Pinpoint the cell where the given text exists, returning its [x, y] midpoint coordinate. 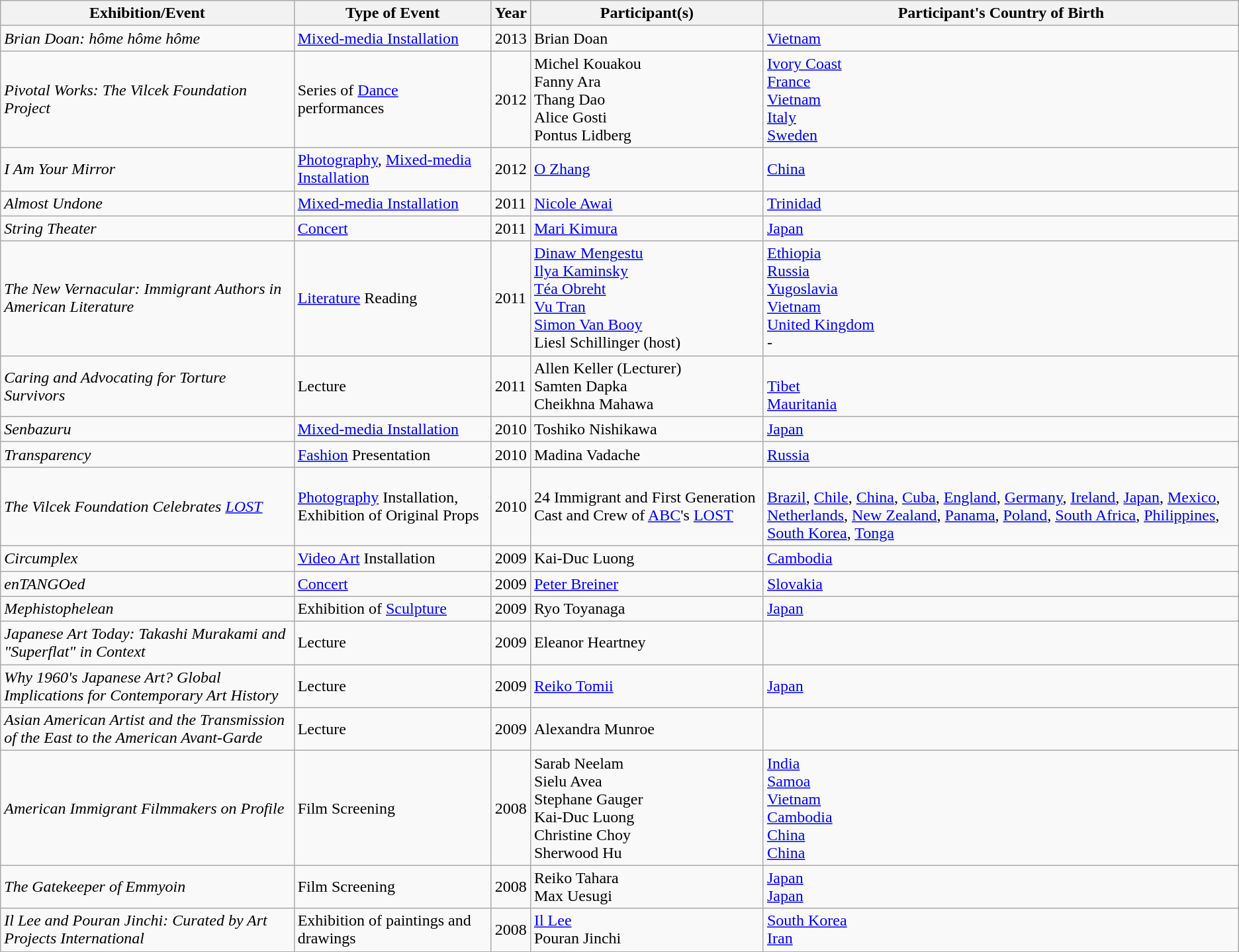
2013 [511, 38]
Dinaw MengestuIlya KaminskyTéa ObrehtVu Tran Simon Van BooyLiesl Schillinger (host) [647, 298]
Exhibition of paintings and drawings [392, 929]
Participant's Country of Birth [1001, 13]
Literature Reading [392, 298]
EthiopiaRussiaYugoslaviaVietnamUnited Kingdom- [1001, 298]
South KoreaIran [1001, 929]
Video Art Installation [392, 558]
I Am Your Mirror [147, 169]
String Theater [147, 228]
Brian Doan: hôme hôme hôme [147, 38]
Michel KouakouFanny AraThang DaoAlice GostiPontus Lidberg [647, 99]
enTANGOed [147, 583]
Reiko Tomii [647, 686]
Pivotal Works: The Vilcek Foundation Project [147, 99]
Cambodia [1001, 558]
Photography Installation, Exhibition of Original Props [392, 506]
Exhibition/Event [147, 13]
Year [511, 13]
Type of Event [392, 13]
American Immigrant Filmmakers on Profile [147, 808]
Brian Doan [647, 38]
Vietnam [1001, 38]
Il LeePouran Jinchi [647, 929]
Kai-Duc Luong [647, 558]
Toshiko Nishikawa [647, 429]
TibetMauritania [1001, 386]
Japanese Art Today: Takashi Murakami and "Superflat" in Context [147, 643]
Participant(s) [647, 13]
Trinidad [1001, 203]
Photography, Mixed-media Installation [392, 169]
Eleanor Heartney [647, 643]
Il Lee and Pouran Jinchi: Curated by Art Projects International [147, 929]
Circumplex [147, 558]
Russia [1001, 454]
The New Vernacular: Immigrant Authors in American Literature [147, 298]
IndiaSamoaVietnamCambodiaChinaChina [1001, 808]
The Vilcek Foundation Celebrates LOST [147, 506]
Caring and Advocating for Torture Survivors [147, 386]
Why 1960's Japanese Art? Global Implications for Contemporary Art History [147, 686]
Asian American Artist and the Transmission of the East to the American Avant-Garde [147, 730]
Peter Breiner [647, 583]
Nicole Awai [647, 203]
Fashion Presentation [392, 454]
Mari Kimura [647, 228]
China [1001, 169]
JapanJapan [1001, 887]
Mephistophelean [147, 609]
The Gatekeeper of Emmyoin [147, 887]
Ryo Toyanaga [647, 609]
O Zhang [647, 169]
Transparency [147, 454]
Alexandra Munroe [647, 730]
Almost Undone [147, 203]
Madina Vadache [647, 454]
24 Immigrant and First Generation Cast and Crew of ABC's LOST [647, 506]
Reiko TaharaMax Uesugi [647, 887]
Senbazuru [147, 429]
Exhibition of Sculpture [392, 609]
Ivory CoastFranceVietnamItalySweden [1001, 99]
Slovakia [1001, 583]
Sarab NeelamSielu AveaStephane GaugerKai-Duc LuongChristine ChoySherwood Hu [647, 808]
Series of Dance performances [392, 99]
Allen Keller (Lecturer)Samten DapkaCheikhna Mahawa [647, 386]
